For the text-containing cell, return its midpoint in (X, Y) coordinate format. 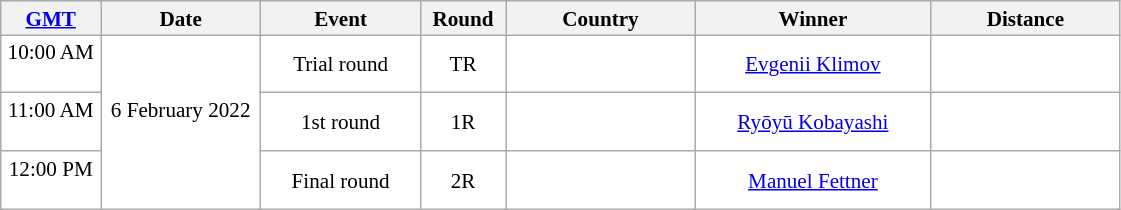
1R (464, 122)
TR (464, 64)
6 February 2022 (181, 122)
1st round (341, 122)
Date (181, 18)
2R (464, 180)
12:00 PM (51, 180)
Final round (341, 180)
Round (464, 18)
Country (601, 18)
Evgenii Klimov (812, 64)
Trial round (341, 64)
11:00 AM (51, 122)
Manuel Fettner (812, 180)
Winner (812, 18)
GMT (51, 18)
10:00 AM (51, 64)
Ryōyū Kobayashi (812, 122)
Event (341, 18)
Distance (1025, 18)
